Determine the [X, Y] coordinate at the center of the cell enclosing the given text.  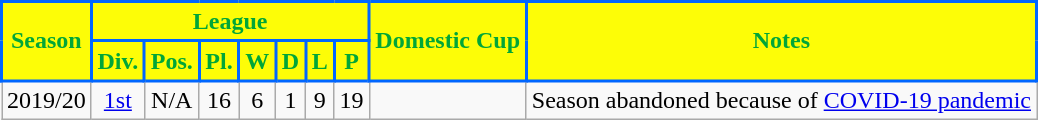
Pl. [219, 61]
Season abandoned because of COVID-19 pandemic [781, 100]
Domestic Cup [448, 42]
P [352, 61]
Pos. [172, 61]
W [258, 61]
19 [352, 100]
Season [47, 42]
2019/20 [47, 100]
1 [291, 100]
16 [219, 100]
League [230, 22]
Div. [118, 61]
6 [258, 100]
N/A [172, 100]
L [320, 61]
1st [118, 100]
D [291, 61]
Notes [781, 42]
9 [320, 100]
